For the text-containing cell, return its midpoint in [x, y] coordinate format. 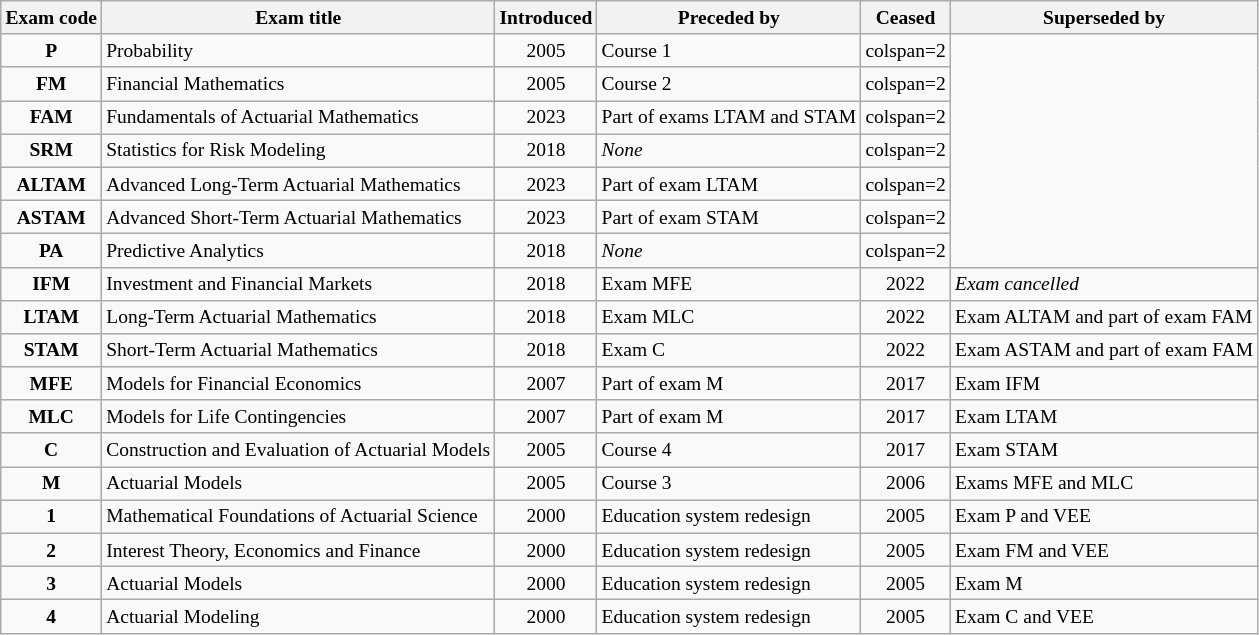
STAM [52, 350]
IFM [52, 284]
ASTAM [52, 216]
Course 1 [729, 50]
Preceded by [729, 18]
Course 2 [729, 84]
Financial Mathematics [298, 84]
Exam LTAM [1104, 416]
Exam P and VEE [1104, 516]
Course 3 [729, 484]
Fundamentals of Actuarial Mathematics [298, 118]
SRM [52, 150]
Part of exams LTAM and STAM [729, 118]
Short-Term Actuarial Mathematics [298, 350]
Long-Term Actuarial Mathematics [298, 316]
Advanced Short-Term Actuarial Mathematics [298, 216]
Exam code [52, 18]
MLC [52, 416]
2006 [906, 484]
Exam IFM [1104, 384]
ALTAM [52, 184]
Mathematical Foundations of Actuarial Science [298, 516]
Introduced [546, 18]
FAM [52, 118]
Exam ASTAM and part of exam FAM [1104, 350]
Models for Financial Economics [298, 384]
FM [52, 84]
Exam C [729, 350]
Exams MFE and MLC [1104, 484]
PA [52, 250]
3 [52, 584]
Advanced Long-Term Actuarial Mathematics [298, 184]
Exam title [298, 18]
P [52, 50]
Exam MFE [729, 284]
Part of exam STAM [729, 216]
C [52, 450]
Models for Life Contingencies [298, 416]
M [52, 484]
2 [52, 550]
Exam ALTAM and part of exam FAM [1104, 316]
MFE [52, 384]
Exam MLC [729, 316]
Investment and Financial Markets [298, 284]
Course 4 [729, 450]
Exam FM and VEE [1104, 550]
Actuarial Modeling [298, 616]
4 [52, 616]
Exam STAM [1104, 450]
Superseded by [1104, 18]
Part of exam LTAM [729, 184]
Exam M [1104, 584]
Predictive Analytics [298, 250]
LTAM [52, 316]
1 [52, 516]
Exam C and VEE [1104, 616]
Interest Theory, Economics and Finance [298, 550]
Ceased [906, 18]
Statistics for Risk Modeling [298, 150]
Construction and Evaluation of Actuarial Models [298, 450]
Probability [298, 50]
Exam cancelled [1104, 284]
